Pinpoint the cell where the given text exists, returning its [X, Y] midpoint coordinate. 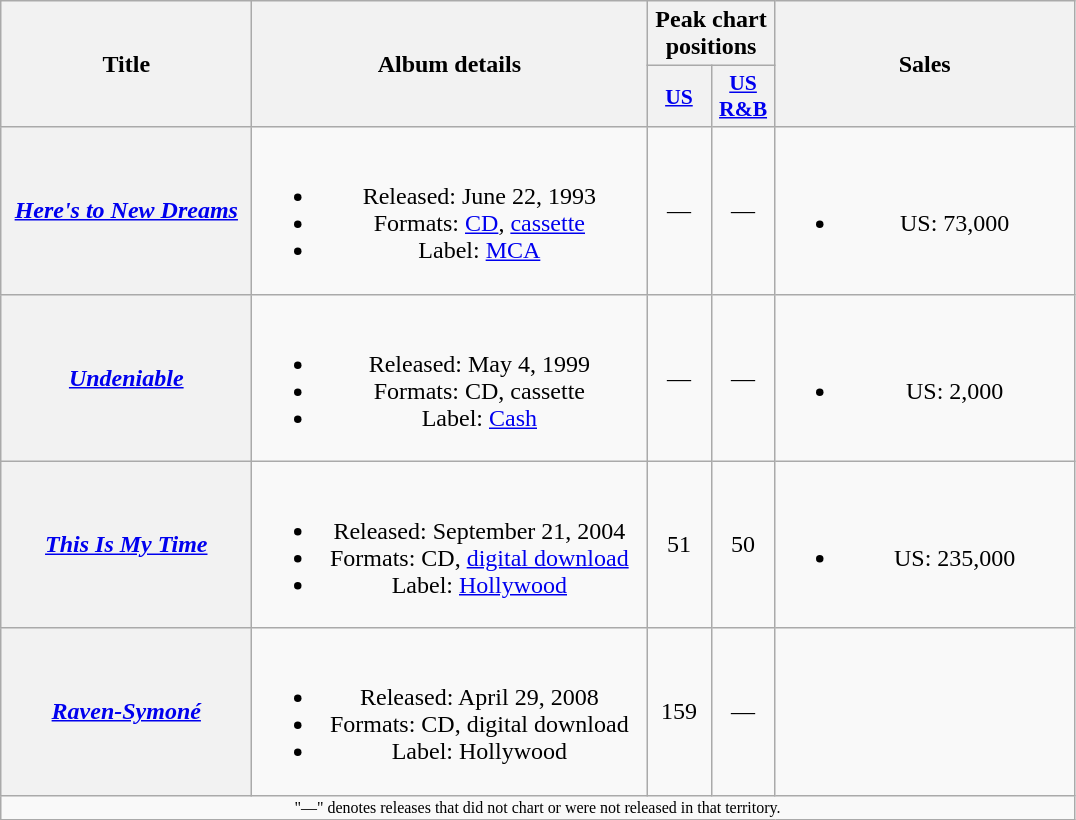
Released: April 29, 2008Formats: CD, digital downloadLabel: Hollywood [450, 712]
Album details [450, 64]
Sales [924, 64]
US: 235,000 [924, 544]
Peak chartpositions [711, 34]
"—" denotes releases that did not chart or were not released in that territory. [538, 807]
Here's to New Dreams [126, 210]
US [679, 96]
Released: September 21, 2004Formats: CD, digital downloadLabel: Hollywood [450, 544]
50 [743, 544]
This Is My Time [126, 544]
Undeniable [126, 378]
USR&B [743, 96]
Raven-Symoné [126, 712]
US: 2,000 [924, 378]
Title [126, 64]
159 [679, 712]
51 [679, 544]
Released: June 22, 1993Formats: CD, cassetteLabel: MCA [450, 210]
US: 73,000 [924, 210]
Released: May 4, 1999Formats: CD, cassetteLabel: Cash [450, 378]
